Extract the [X, Y] coordinate from the center of the cell holding the provided text.  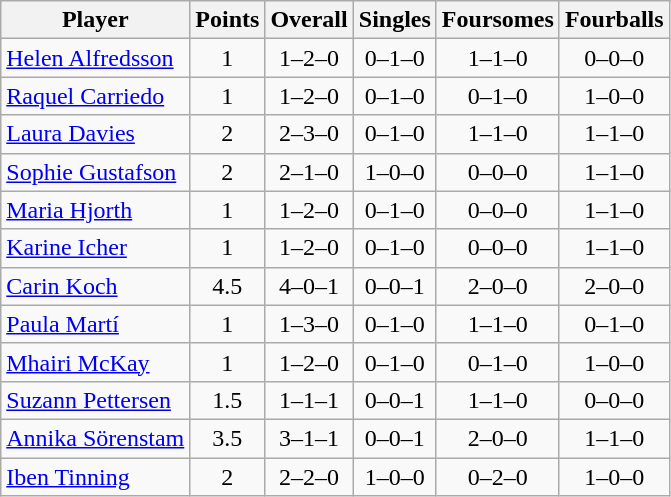
Helen Alfredsson [96, 58]
Annika Sörenstam [96, 438]
Foursomes [498, 20]
Laura Davies [96, 134]
4–0–1 [309, 286]
Points [228, 20]
Sophie Gustafson [96, 172]
Suzann Pettersen [96, 400]
1–1–1 [309, 400]
Carin Koch [96, 286]
0–2–0 [498, 477]
Maria Hjorth [96, 210]
4.5 [228, 286]
Player [96, 20]
2–1–0 [309, 172]
3.5 [228, 438]
Overall [309, 20]
1.5 [228, 400]
Fourballs [614, 20]
Raquel Carriedo [96, 96]
1–3–0 [309, 324]
Karine Icher [96, 248]
Paula Martí [96, 324]
Iben Tinning [96, 477]
2–3–0 [309, 134]
3–1–1 [309, 438]
2–2–0 [309, 477]
Mhairi McKay [96, 362]
Singles [394, 20]
